Detect which cell encompasses the target text, then output its [x, y] center coordinate. 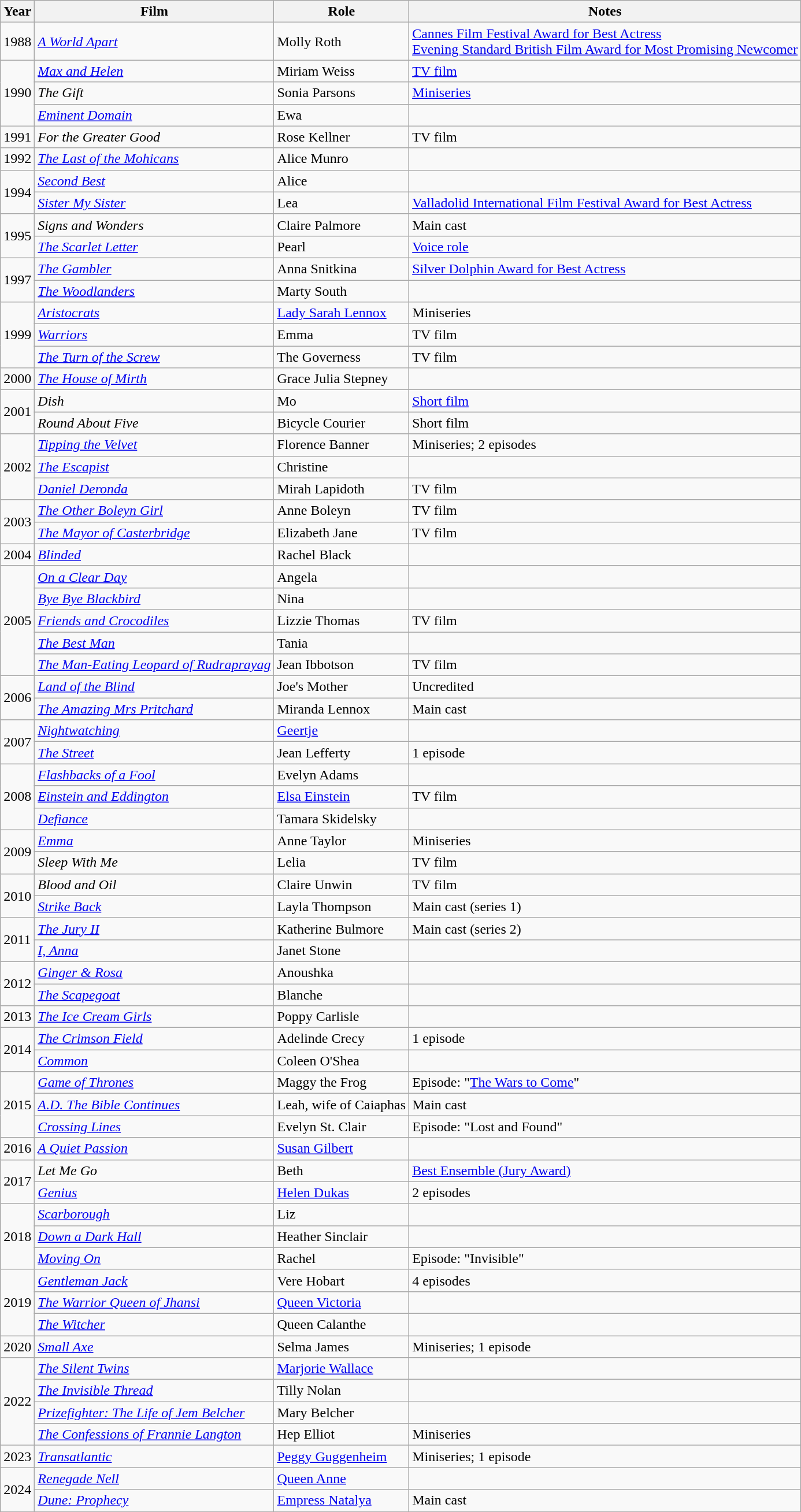
Empress Natalya [342, 1500]
Genius [154, 1192]
The Man-Eating Leopard of Rudraprayag [154, 665]
Claire Palmore [342, 225]
2013 [17, 1017]
Geertje [342, 731]
Miriam Weiss [342, 71]
The Scarlet Letter [154, 247]
Tilly Nolan [342, 1391]
2020 [17, 1347]
Susan Gilbert [342, 1149]
Signs and Wonders [154, 225]
Episode: "The Wars to Come" [605, 1083]
Year [17, 12]
Mirah Lapidoth [342, 489]
Sleep With Me [154, 863]
The Ice Cream Girls [154, 1017]
Warriors [154, 335]
The Silent Twins [154, 1369]
Episode: "Invisible" [605, 1258]
Uncredited [605, 687]
Liz [342, 1214]
Adelinde Crecy [342, 1039]
Blanche [342, 994]
Helen Dukas [342, 1192]
Claire Unwin [342, 885]
Beth [342, 1171]
Prizefighter: The Life of Jem Belcher [154, 1413]
Florence Banner [342, 445]
The Scapegoat [154, 994]
4 episodes [605, 1280]
2016 [17, 1149]
Grace Julia Stepney [342, 379]
Valladolid International Film Festival Award for Best Actress [605, 203]
Heather Sinclair [342, 1236]
Common [154, 1061]
The Jury II [154, 928]
Aristocrats [154, 313]
2015 [17, 1105]
2019 [17, 1302]
The Street [154, 753]
Queen Calanthe [342, 1324]
Rachel [342, 1258]
Queen Victoria [342, 1302]
Mo [342, 401]
The House of Mirth [154, 379]
Leah, wife of Caiaphas [342, 1105]
2000 [17, 379]
Queen Anne [342, 1478]
Mary Belcher [342, 1413]
Defiance [154, 819]
2004 [17, 555]
Joe's Mother [342, 687]
Lizzie Thomas [342, 621]
Evelyn St. Clair [342, 1127]
2010 [17, 896]
Daniel Deronda [154, 489]
Crossing Lines [154, 1127]
Dune: Prophecy [154, 1500]
Round About Five [154, 423]
The Warrior Queen of Jhansi [154, 1302]
Best Ensemble (Jury Award) [605, 1171]
Janet Stone [342, 950]
2011 [17, 939]
2005 [17, 621]
Pearl [342, 247]
Molly Roth [342, 42]
Maggy the Frog [342, 1083]
The Gambler [154, 269]
Anne Taylor [342, 841]
Blinded [154, 555]
Evelyn Adams [342, 775]
The Last of the Mohicans [154, 159]
The Amazing Mrs Pritchard [154, 709]
On a Clear Day [154, 577]
2008 [17, 797]
Land of the Blind [154, 687]
2022 [17, 1402]
Strike Back [154, 907]
Angela [342, 577]
Marjorie Wallace [342, 1369]
2014 [17, 1050]
For the Greater Good [154, 137]
The Escapist [154, 467]
The Gift [154, 93]
Lelia [342, 863]
The Governess [342, 357]
Second Best [154, 181]
The Turn of the Screw [154, 357]
Layla Thompson [342, 907]
Vere Hobart [342, 1280]
Elizabeth Jane [342, 533]
Scarborough [154, 1214]
Tania [342, 643]
1990 [17, 93]
The Other Boleyn Girl [154, 511]
Bye Bye Blackbird [154, 599]
2007 [17, 742]
Voice role [605, 247]
1995 [17, 236]
1997 [17, 280]
Lady Sarah Lennox [342, 313]
Alice [342, 181]
Small Axe [154, 1347]
Transatlantic [154, 1457]
2012 [17, 983]
Eminent Domain [154, 115]
Sonia Parsons [342, 93]
The Mayor of Casterbridge [154, 533]
2001 [17, 412]
Marty South [342, 291]
Rachel Black [342, 555]
Peggy Guggenheim [342, 1457]
Episode: "Lost and Found" [605, 1127]
Tipping the Velvet [154, 445]
Anne Boleyn [342, 511]
Cannes Film Festival Award for Best Actress Evening Standard British Film Award for Most Promising Newcomer [605, 42]
Main cast (series 2) [605, 928]
1992 [17, 159]
The Crimson Field [154, 1039]
Friends and Crocodiles [154, 621]
Hep Elliot [342, 1435]
2003 [17, 522]
The Invisible Thread [154, 1391]
2017 [17, 1182]
1994 [17, 192]
Alice Munro [342, 159]
I, Anna [154, 950]
Silver Dolphin Award for Best Actress [605, 269]
Bicycle Courier [342, 423]
Film [154, 12]
Lea [342, 203]
Selma James [342, 1347]
Ewa [342, 115]
Jean Lefferty [342, 753]
The Woodlanders [154, 291]
Main cast (series 1) [605, 907]
Max and Helen [154, 71]
Tamara Skidelsky [342, 819]
Renegade Nell [154, 1478]
2018 [17, 1236]
A World Apart [154, 42]
2 episodes [605, 1192]
Ginger & Rosa [154, 972]
Anna Snitkina [342, 269]
Nina [342, 599]
Jean Ibbotson [342, 665]
The Confessions of Frannie Langton [154, 1435]
2009 [17, 852]
Gentleman Jack [154, 1280]
Katherine Bulmore [342, 928]
Coleen O'Shea [342, 1061]
Moving On [154, 1258]
2002 [17, 467]
The Witcher [154, 1324]
2023 [17, 1457]
Poppy Carlisle [342, 1017]
Down a Dark Hall [154, 1236]
Notes [605, 12]
Let Me Go [154, 1171]
2006 [17, 698]
Dish [154, 401]
Miniseries; 2 episodes [605, 445]
Einstein and Eddington [154, 797]
Elsa Einstein [342, 797]
Miranda Lennox [342, 709]
Blood and Oil [154, 885]
Game of Thrones [154, 1083]
1988 [17, 42]
Rose Kellner [342, 137]
Role [342, 12]
The Best Man [154, 643]
1991 [17, 137]
1999 [17, 335]
Christine [342, 467]
Anoushka [342, 972]
Flashbacks of a Fool [154, 775]
A Quiet Passion [154, 1149]
A.D. The Bible Continues [154, 1105]
2024 [17, 1489]
Sister My Sister [154, 203]
Nightwatching [154, 731]
